Find where the given text appears and provide that cell's center as [X, Y] coordinate. 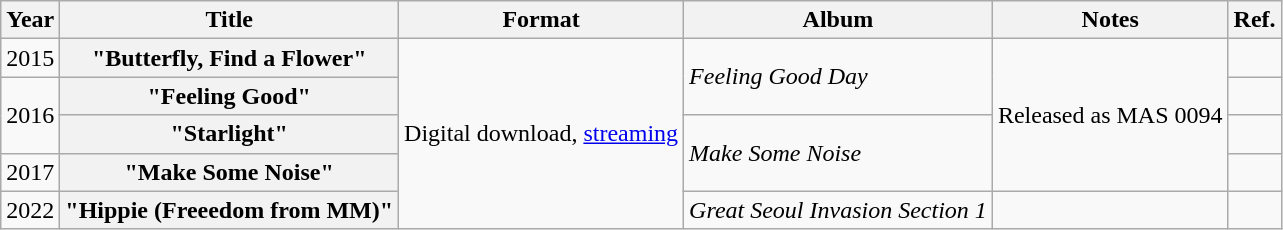
"Hippie (Freeedom from MM)" [230, 210]
Great Seoul Invasion Section 1 [838, 210]
2015 [30, 58]
"Starlight" [230, 134]
2016 [30, 115]
Ref. [1254, 20]
"Butterfly, Find a Flower" [230, 58]
Released as MAS 0094 [1110, 115]
2022 [30, 210]
"Feeling Good" [230, 96]
2017 [30, 172]
Feeling Good Day [838, 77]
Make Some Noise [838, 153]
"Make Some Noise" [230, 172]
Format [542, 20]
Year [30, 20]
Digital download, streaming [542, 134]
Album [838, 20]
Notes [1110, 20]
Title [230, 20]
